Return the [X, Y] coordinate for the center point of the cell that contains the specified text.  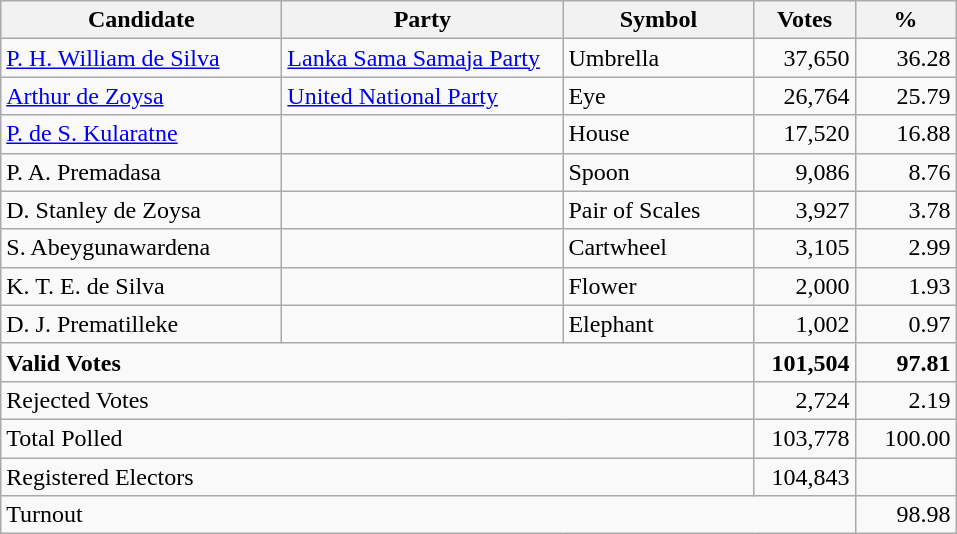
104,843 [804, 477]
Party [422, 20]
Turnout [428, 515]
K. T. E. de Silva [142, 286]
0.97 [906, 324]
Lanka Sama Samaja Party [422, 58]
17,520 [804, 134]
Eye [658, 96]
United National Party [422, 96]
% [906, 20]
3.78 [906, 210]
P. H. William de Silva [142, 58]
D. J. Prematilleke [142, 324]
37,650 [804, 58]
Arthur de Zoysa [142, 96]
2.19 [906, 400]
36.28 [906, 58]
Votes [804, 20]
26,764 [804, 96]
D. Stanley de Zoysa [142, 210]
25.79 [906, 96]
100.00 [906, 438]
House [658, 134]
101,504 [804, 362]
97.81 [906, 362]
Umbrella [658, 58]
1,002 [804, 324]
103,778 [804, 438]
2,724 [804, 400]
Rejected Votes [378, 400]
Pair of Scales [658, 210]
Spoon [658, 172]
Registered Electors [378, 477]
P. de S. Kularatne [142, 134]
1.93 [906, 286]
98.98 [906, 515]
Total Polled [378, 438]
3,927 [804, 210]
Cartwheel [658, 248]
P. A. Premadasa [142, 172]
Symbol [658, 20]
3,105 [804, 248]
2,000 [804, 286]
Elephant [658, 324]
Candidate [142, 20]
2.99 [906, 248]
Flower [658, 286]
8.76 [906, 172]
Valid Votes [378, 362]
16.88 [906, 134]
9,086 [804, 172]
S. Abeygunawardena [142, 248]
